Identify which cell holds the provided text, then report its (X, Y) central coordinate. 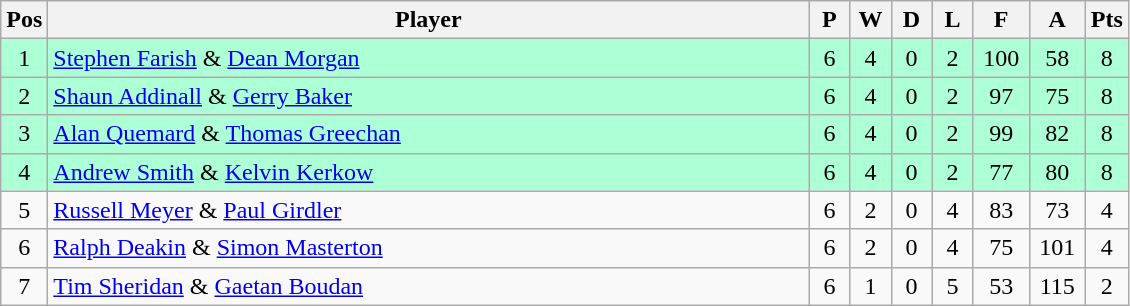
Shaun Addinall & Gerry Baker (428, 96)
Tim Sheridan & Gaetan Boudan (428, 286)
Stephen Farish & Dean Morgan (428, 58)
Alan Quemard & Thomas Greechan (428, 134)
73 (1057, 210)
D (912, 20)
99 (1001, 134)
Ralph Deakin & Simon Masterton (428, 248)
80 (1057, 172)
115 (1057, 286)
P (830, 20)
82 (1057, 134)
F (1001, 20)
A (1057, 20)
77 (1001, 172)
3 (24, 134)
Pos (24, 20)
Russell Meyer & Paul Girdler (428, 210)
Pts (1106, 20)
53 (1001, 286)
W (870, 20)
Andrew Smith & Kelvin Kerkow (428, 172)
L (952, 20)
7 (24, 286)
97 (1001, 96)
58 (1057, 58)
101 (1057, 248)
83 (1001, 210)
100 (1001, 58)
Player (428, 20)
